From the cell containing the given text, extract its center point as [x, y] coordinate. 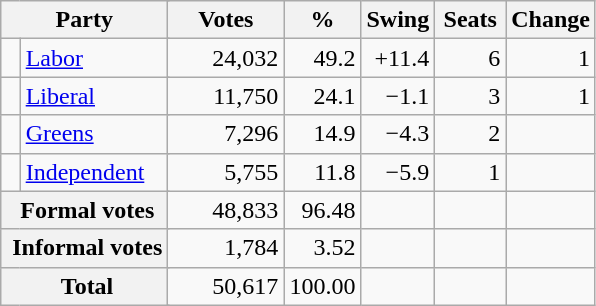
24,032 [226, 58]
48,833 [226, 210]
Change [551, 20]
Total [84, 286]
1,784 [226, 248]
−4.3 [398, 134]
50,617 [226, 286]
6 [470, 58]
100.00 [322, 286]
3 [470, 96]
49.2 [322, 58]
Swing [398, 20]
5,755 [226, 172]
Liberal [94, 96]
Independent [94, 172]
−5.9 [398, 172]
11,750 [226, 96]
Greens [94, 134]
7,296 [226, 134]
−1.1 [398, 96]
Labor [94, 58]
14.9 [322, 134]
Party [84, 20]
2 [470, 134]
Votes [226, 20]
3.52 [322, 248]
Seats [470, 20]
Formal votes [84, 210]
% [322, 20]
11.8 [322, 172]
Informal votes [84, 248]
96.48 [322, 210]
24.1 [322, 96]
+11.4 [398, 58]
